Return the [X, Y] coordinate for the center point of the cell that contains the specified text.  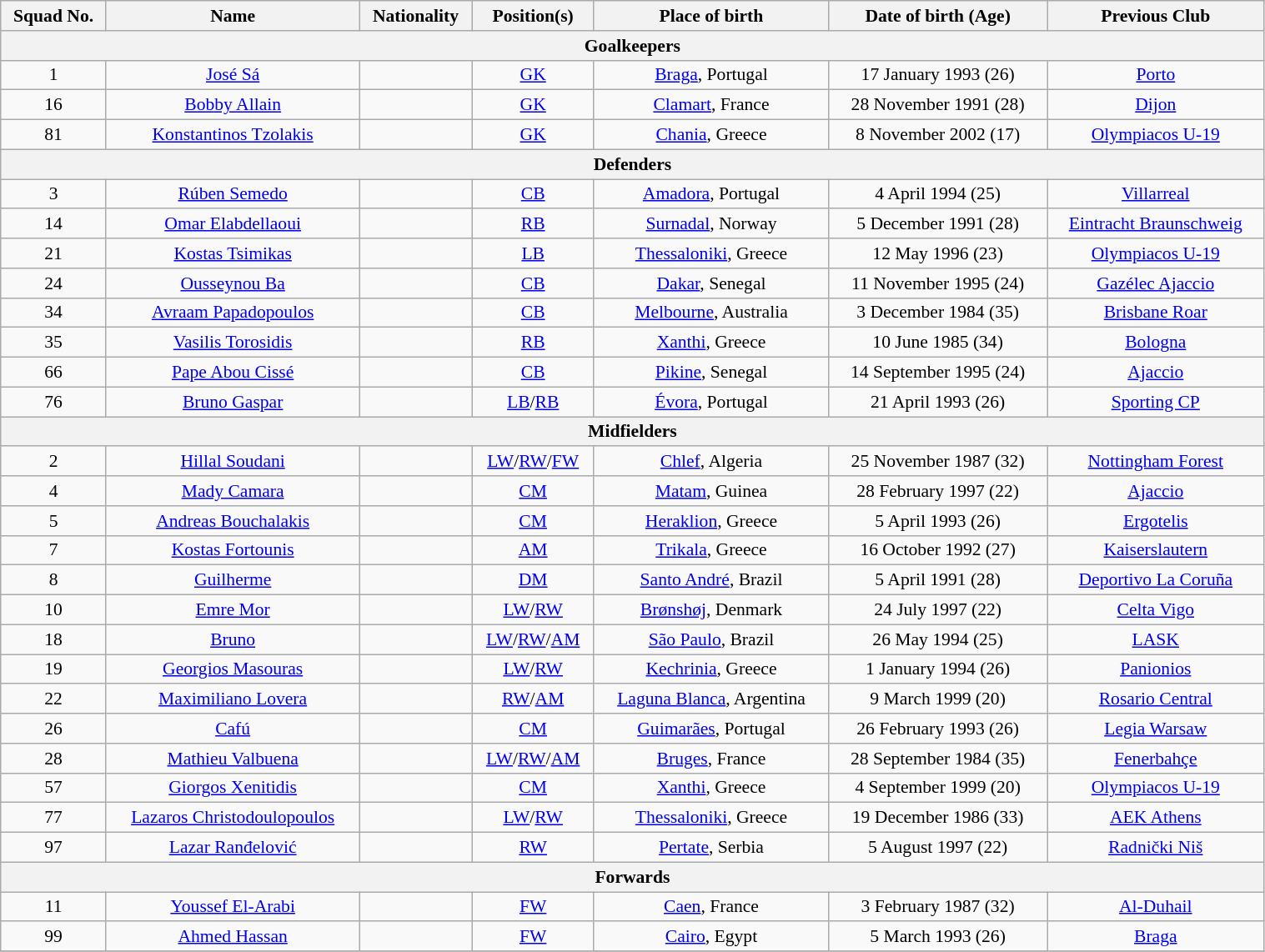
Lazaros Christodoulopoulos [232, 818]
Kechrinia, Greece [710, 669]
Nationality [415, 16]
10 [53, 610]
Matam, Guinea [710, 491]
Giorgos Xenitidis [232, 788]
Position(s) [533, 16]
Pape Abou Cissé [232, 373]
7 [53, 550]
Lazar Ranđelović [232, 848]
Porto [1156, 75]
19 [53, 669]
28 February 1997 (22) [938, 491]
Braga, Portugal [710, 75]
Eintracht Braunschweig [1156, 224]
35 [53, 343]
Defenders [632, 164]
Ahmed Hassan [232, 937]
Deportivo La Coruña [1156, 580]
11 [53, 907]
28 [53, 759]
77 [53, 818]
Heraklion, Greece [710, 521]
Pikine, Senegal [710, 373]
Guimarães, Portugal [710, 729]
Nottingham Forest [1156, 462]
AEK Athens [1156, 818]
28 November 1991 (28) [938, 105]
28 September 1984 (35) [938, 759]
Brisbane Roar [1156, 313]
Kostas Tsimikas [232, 253]
Forwards [632, 877]
RW/AM [533, 699]
São Paulo, Brazil [710, 639]
LB [533, 253]
12 May 1996 (23) [938, 253]
Pertate, Serbia [710, 848]
5 [53, 521]
Laguna Blanca, Argentina [710, 699]
RW [533, 848]
Surnadal, Norway [710, 224]
3 February 1987 (32) [938, 907]
Date of birth (Age) [938, 16]
Cairo, Egypt [710, 937]
Bruno Gaspar [232, 402]
LB/RB [533, 402]
22 [53, 699]
Dijon [1156, 105]
4 April 1994 (25) [938, 194]
5 December 1991 (28) [938, 224]
26 February 1993 (26) [938, 729]
Santo André, Brazil [710, 580]
8 November 2002 (17) [938, 135]
Ergotelis [1156, 521]
14 September 1995 (24) [938, 373]
24 July 1997 (22) [938, 610]
19 December 1986 (33) [938, 818]
Mady Camara [232, 491]
Ousseynou Ba [232, 283]
Bologna [1156, 343]
Bobby Allain [232, 105]
Place of birth [710, 16]
Dakar, Senegal [710, 283]
21 [53, 253]
Vasilis Torosidis [232, 343]
Braga [1156, 937]
2 [53, 462]
Kaiserslautern [1156, 550]
18 [53, 639]
Chlef, Algeria [710, 462]
José Sá [232, 75]
5 August 1997 (22) [938, 848]
4 [53, 491]
Bruges, France [710, 759]
Maximiliano Lovera [232, 699]
Melbourne, Australia [710, 313]
Cafú [232, 729]
9 March 1999 (20) [938, 699]
76 [53, 402]
Radnički Niš [1156, 848]
66 [53, 373]
21 April 1993 (26) [938, 402]
99 [53, 937]
LASK [1156, 639]
Kostas Fortounis [232, 550]
Hillal Soudani [232, 462]
11 November 1995 (24) [938, 283]
DM [533, 580]
Évora, Portugal [710, 402]
Andreas Bouchalakis [232, 521]
34 [53, 313]
1 January 1994 (26) [938, 669]
Guilherme [232, 580]
Brønshøj, Denmark [710, 610]
Rúben Semedo [232, 194]
Clamart, France [710, 105]
Caen, France [710, 907]
5 April 1993 (26) [938, 521]
24 [53, 283]
81 [53, 135]
Mathieu Valbuena [232, 759]
Legia Warsaw [1156, 729]
Konstantinos Tzolakis [232, 135]
Gazélec Ajaccio [1156, 283]
Chania, Greece [710, 135]
8 [53, 580]
97 [53, 848]
26 May 1994 (25) [938, 639]
Fenerbahçe [1156, 759]
Squad No. [53, 16]
Midfielders [632, 432]
Bruno [232, 639]
Youssef El-Arabi [232, 907]
Omar Elabdellaoui [232, 224]
4 September 1999 (20) [938, 788]
17 January 1993 (26) [938, 75]
10 June 1985 (34) [938, 343]
Al-Duhail [1156, 907]
5 April 1991 (28) [938, 580]
Panionios [1156, 669]
Georgios Masouras [232, 669]
3 [53, 194]
16 [53, 105]
Amadora, Portugal [710, 194]
25 November 1987 (32) [938, 462]
1 [53, 75]
Emre Mor [232, 610]
26 [53, 729]
Previous Club [1156, 16]
Goalkeepers [632, 46]
3 December 1984 (35) [938, 313]
Villarreal [1156, 194]
Celta Vigo [1156, 610]
14 [53, 224]
57 [53, 788]
Rosario Central [1156, 699]
Avraam Papadopoulos [232, 313]
16 October 1992 (27) [938, 550]
AM [533, 550]
Sporting CP [1156, 402]
Trikala, Greece [710, 550]
LW/RW/FW [533, 462]
Name [232, 16]
5 March 1993 (26) [938, 937]
